Identify which cell holds the provided text, then report its [X, Y] central coordinate. 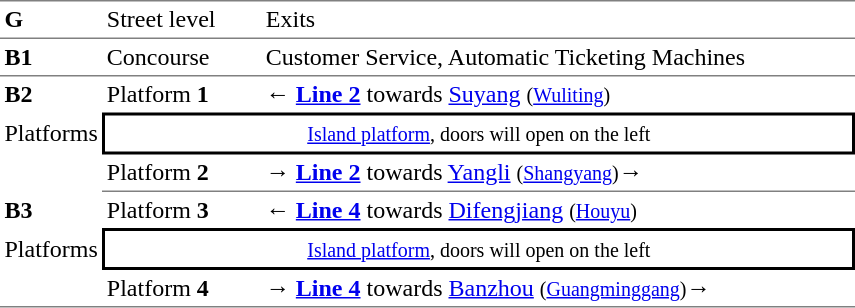
G [51, 19]
← Line 2 towards Suyang (Wuliting) [558, 94]
← Line 4 towards Difengjiang (Houyu) [558, 210]
Platform 3 [182, 210]
B1 [51, 58]
Exits [558, 19]
→ Line 4 towards Banzhou (Guangminggang)→ [558, 289]
Street level [182, 19]
Platform 2 [182, 173]
Concourse [182, 58]
→ Line 2 towards Yangli (Shangyang)→ [558, 173]
B2 [51, 94]
Customer Service, Automatic Ticketing Machines [558, 58]
Platform 4 [182, 289]
Platform 1 [182, 94]
B3 [51, 210]
